Identify which cell holds the provided text, then report its (X, Y) central coordinate. 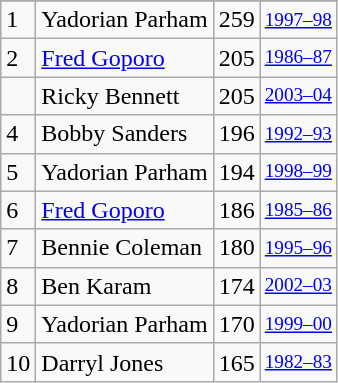
Bobby Sanders (124, 134)
1986–87 (298, 58)
259 (236, 20)
4 (18, 134)
10 (18, 362)
170 (236, 324)
174 (236, 286)
1982–83 (298, 362)
2003–04 (298, 96)
Bennie Coleman (124, 248)
196 (236, 134)
1985–86 (298, 210)
186 (236, 210)
5 (18, 172)
165 (236, 362)
180 (236, 248)
Ben Karam (124, 286)
8 (18, 286)
2002–03 (298, 286)
2 (18, 58)
1995–96 (298, 248)
1 (18, 20)
1997–98 (298, 20)
1998–99 (298, 172)
1999–00 (298, 324)
Darryl Jones (124, 362)
Ricky Bennett (124, 96)
6 (18, 210)
9 (18, 324)
7 (18, 248)
194 (236, 172)
1992–93 (298, 134)
